Scan for the cell matching the given text and deliver its (x, y) coordinate at center. 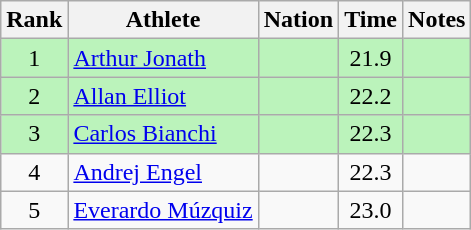
Andrej Engel (163, 172)
1 (34, 58)
5 (34, 210)
Notes (437, 20)
Everardo Múzquiz (163, 210)
Nation (298, 20)
Time (371, 20)
3 (34, 134)
Allan Elliot (163, 96)
22.2 (371, 96)
Rank (34, 20)
23.0 (371, 210)
4 (34, 172)
Athlete (163, 20)
21.9 (371, 58)
2 (34, 96)
Carlos Bianchi (163, 134)
Arthur Jonath (163, 58)
